Identify which cell holds the provided text, then report its [X, Y] central coordinate. 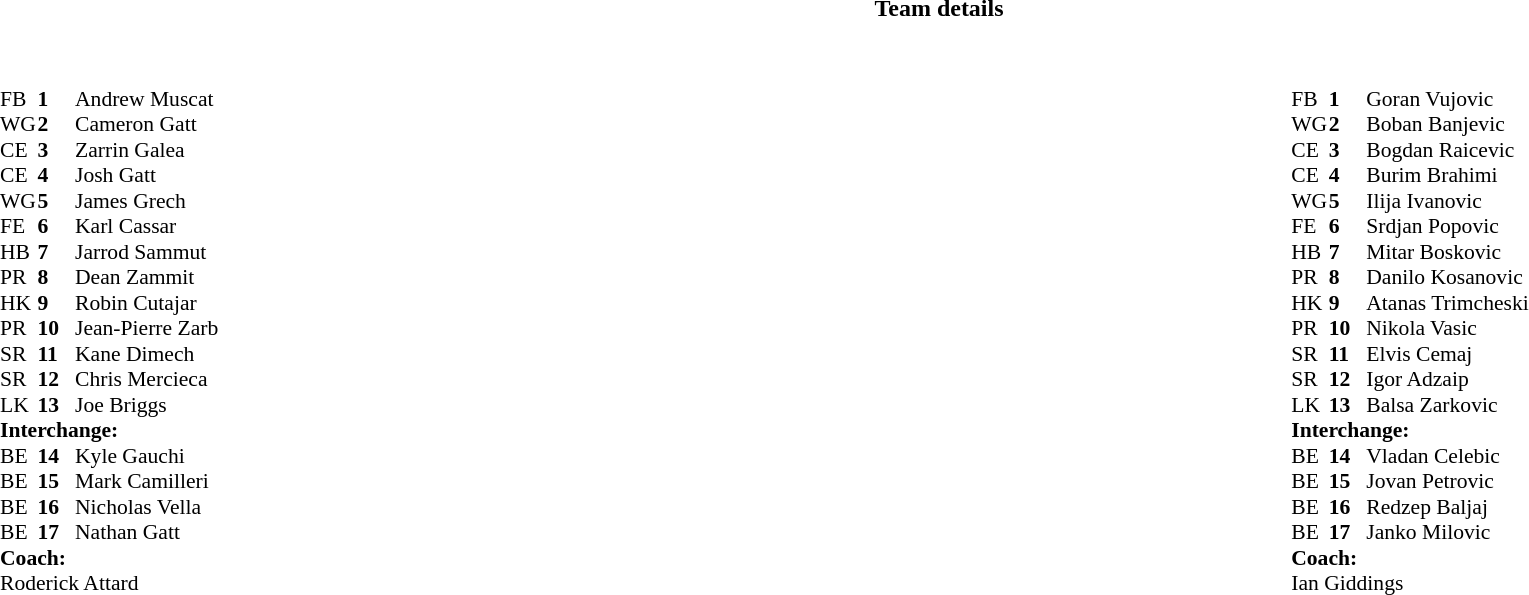
Atanas Trimcheski [1448, 303]
Redzep Baljaj [1448, 507]
Bogdan Raicevic [1448, 150]
Robin Cutajar [146, 303]
Mitar Boskovic [1448, 252]
Janko Milovic [1448, 533]
Nikola Vasic [1448, 329]
Chris Mercieca [146, 379]
Burim Brahimi [1448, 175]
Srdjan Popovic [1448, 227]
Jean-Pierre Zarb [146, 329]
Joe Briggs [146, 405]
Danilo Kosanovic [1448, 277]
Goran Vujovic [1448, 99]
Balsa Zarkovic [1448, 405]
Ilija Ivanovic [1448, 201]
Josh Gatt [146, 175]
Jovan Petrovic [1448, 481]
Nicholas Vella [146, 507]
Mark Camilleri [146, 481]
Dean Zammit [146, 277]
Igor Adzaip [1448, 379]
Kyle Gauchi [146, 456]
Elvis Cemaj [1448, 354]
Andrew Muscat [146, 99]
Vladan Celebic [1448, 456]
Cameron Gatt [146, 125]
Zarrin Galea [146, 150]
Karl Cassar [146, 227]
Kane Dimech [146, 354]
Jarrod Sammut [146, 252]
James Grech [146, 201]
Nathan Gatt [146, 533]
Boban Banjevic [1448, 125]
